For the text-containing cell, return its midpoint in (X, Y) coordinate format. 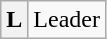
L (14, 20)
Leader (67, 20)
